From the cell containing the given text, extract its center point as (x, y) coordinate. 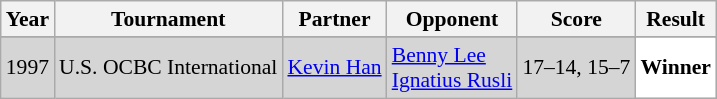
Result (676, 19)
17–14, 15–7 (576, 68)
Opponent (452, 19)
Winner (676, 68)
Kevin Han (334, 68)
Tournament (168, 19)
1997 (28, 68)
Partner (334, 19)
U.S. OCBC International (168, 68)
Year (28, 19)
Score (576, 19)
Benny Lee Ignatius Rusli (452, 68)
